Pinpoint the cell where the given text exists, returning its [x, y] midpoint coordinate. 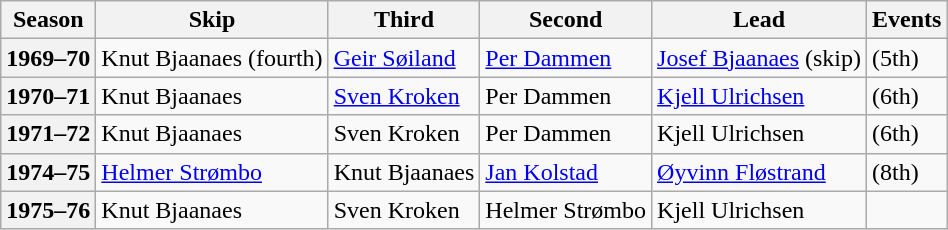
Josef Bjaanaes (skip) [760, 58]
Jan Kolstad [566, 172]
(5th) [907, 58]
Knut Bjaanaes (fourth) [212, 58]
Geir Søiland [404, 58]
Events [907, 20]
1971–72 [48, 134]
Third [404, 20]
Season [48, 20]
1969–70 [48, 58]
1974–75 [48, 172]
(8th) [907, 172]
1975–76 [48, 210]
1970–71 [48, 96]
Øyvinn Fløstrand [760, 172]
Lead [760, 20]
Second [566, 20]
Skip [212, 20]
